Scan for the cell matching the given text and deliver its (x, y) coordinate at center. 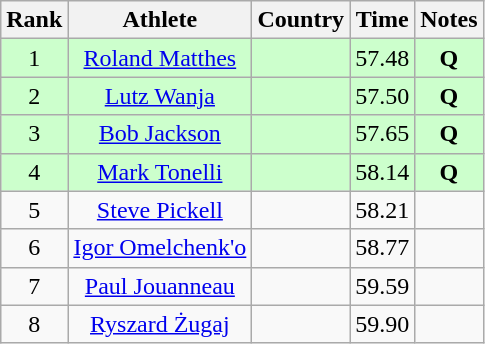
5 (34, 210)
1 (34, 58)
58.14 (382, 172)
57.48 (382, 58)
57.50 (382, 96)
Igor Omelchenk'o (160, 248)
3 (34, 134)
Athlete (160, 20)
57.65 (382, 134)
Time (382, 20)
Mark Tonelli (160, 172)
4 (34, 172)
2 (34, 96)
Rank (34, 20)
8 (34, 324)
Ryszard Żugaj (160, 324)
Bob Jackson (160, 134)
6 (34, 248)
Steve Pickell (160, 210)
59.59 (382, 286)
7 (34, 286)
58.77 (382, 248)
Country (301, 20)
59.90 (382, 324)
58.21 (382, 210)
Roland Matthes (160, 58)
Lutz Wanja (160, 96)
Paul Jouanneau (160, 286)
Notes (449, 20)
